Output the [x, y] coordinate of the center of the cell containing the given text.  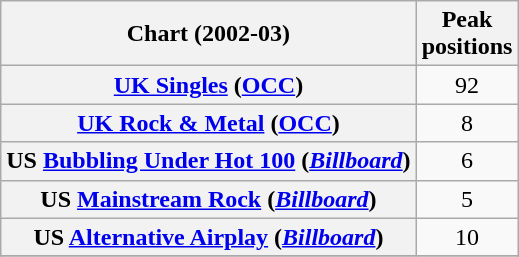
Chart (2002-03) [208, 34]
6 [467, 161]
US Bubbling Under Hot 100 (Billboard) [208, 161]
UK Rock & Metal (OCC) [208, 123]
5 [467, 199]
Peakpositions [467, 34]
92 [467, 85]
UK Singles (OCC) [208, 85]
8 [467, 123]
US Mainstream Rock (Billboard) [208, 199]
US Alternative Airplay (Billboard) [208, 237]
10 [467, 237]
